Output the [x, y] coordinate of the center of the cell containing the given text.  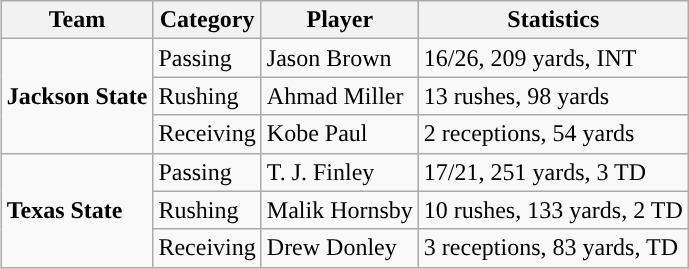
2 receptions, 54 yards [553, 134]
Drew Donley [340, 248]
Jason Brown [340, 58]
Team [77, 20]
Statistics [553, 20]
Player [340, 20]
13 rushes, 98 yards [553, 96]
Kobe Paul [340, 134]
T. J. Finley [340, 172]
10 rushes, 133 yards, 2 TD [553, 210]
Malik Hornsby [340, 210]
17/21, 251 yards, 3 TD [553, 172]
Texas State [77, 210]
Ahmad Miller [340, 96]
Category [207, 20]
Jackson State [77, 96]
3 receptions, 83 yards, TD [553, 248]
16/26, 209 yards, INT [553, 58]
